Return the [x, y] coordinate for the center point of the cell that contains the specified text.  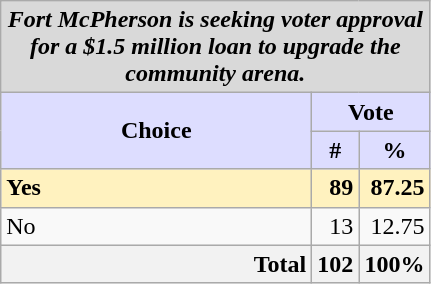
100% [394, 264]
# [336, 150]
Choice [156, 131]
% [394, 150]
Fort McPherson is seeking voter approval for a $1.5 million loan to upgrade the community arena. [216, 47]
89 [336, 188]
No [156, 226]
Total [156, 264]
12.75 [394, 226]
Vote [371, 112]
Yes [156, 188]
87.25 [394, 188]
13 [336, 226]
102 [336, 264]
